Determine the (X, Y) coordinate at the center of the cell enclosing the given text.  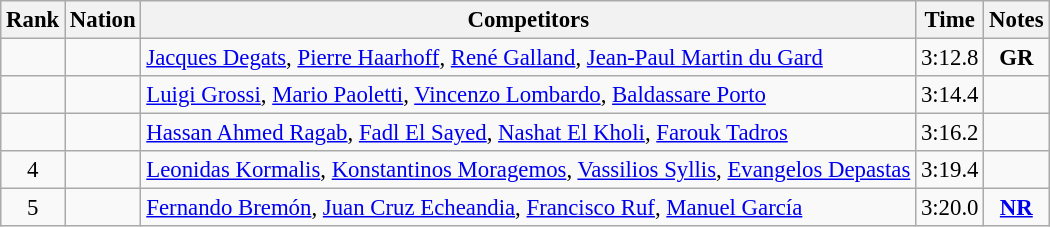
3:14.4 (950, 95)
Rank (33, 20)
Competitors (528, 20)
Fernando Bremón, Juan Cruz Echeandia, Francisco Ruf, Manuel García (528, 208)
4 (33, 170)
3:19.4 (950, 170)
3:16.2 (950, 133)
NR (1016, 208)
GR (1016, 58)
Time (950, 20)
Luigi Grossi, Mario Paoletti, Vincenzo Lombardo, Baldassare Porto (528, 95)
3:12.8 (950, 58)
Jacques Degats, Pierre Haarhoff, René Galland, Jean-Paul Martin du Gard (528, 58)
3:20.0 (950, 208)
Hassan Ahmed Ragab, Fadl El Sayed, Nashat El Kholi, Farouk Tadros (528, 133)
Nation (103, 20)
5 (33, 208)
Notes (1016, 20)
Leonidas Kormalis, Konstantinos Moragemos, Vassilios Syllis, Evangelos Depastas (528, 170)
